Search for the cell housing the specified text and yield its [X, Y] center coordinate. 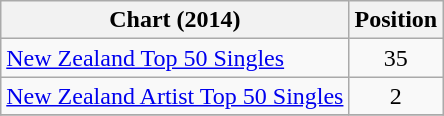
Position [396, 20]
2 [396, 96]
New Zealand Artist Top 50 Singles [175, 96]
Chart (2014) [175, 20]
35 [396, 58]
New Zealand Top 50 Singles [175, 58]
